Return (x, y) of the center of cell containing provided text 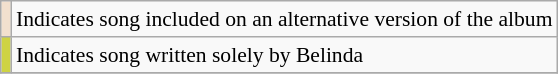
Indicates song written solely by Belinda (284, 55)
Indicates song included on an alternative version of the album (284, 19)
